For the text-containing cell, return its midpoint in (X, Y) coordinate format. 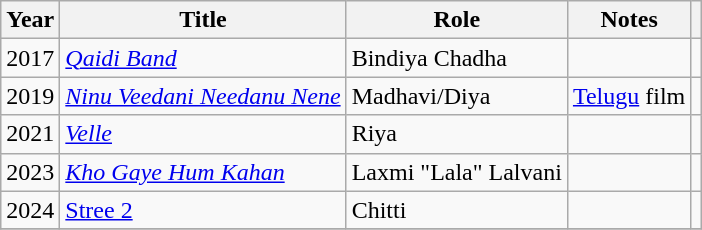
Role (456, 20)
Chitti (456, 210)
Velle (203, 134)
Kho Gaye Hum Kahan (203, 172)
2019 (30, 96)
Laxmi "Lala" Lalvani (456, 172)
Qaidi Band (203, 58)
Madhavi/Diya (456, 96)
Stree 2 (203, 210)
Ninu Veedani Needanu Nene (203, 96)
Bindiya Chadha (456, 58)
Notes (628, 20)
2024 (30, 210)
2023 (30, 172)
2021 (30, 134)
Riya (456, 134)
Telugu film (628, 96)
2017 (30, 58)
Year (30, 20)
Title (203, 20)
